Return the [x, y] coordinate for the center point of the cell that contains the specified text.  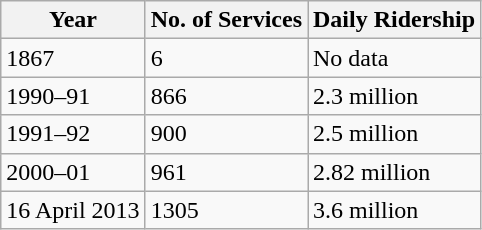
Daily Ridership [394, 20]
Year [73, 20]
866 [226, 96]
1305 [226, 210]
6 [226, 58]
1990–91 [73, 96]
No. of Services [226, 20]
1867 [73, 58]
16 April 2013 [73, 210]
961 [226, 172]
2.5 million [394, 134]
2000–01 [73, 172]
3.6 million [394, 210]
2.82 million [394, 172]
900 [226, 134]
2.3 million [394, 96]
No data [394, 58]
1991–92 [73, 134]
